Capture the cell that displays the provided text and extract its [X, Y] central coordinate. 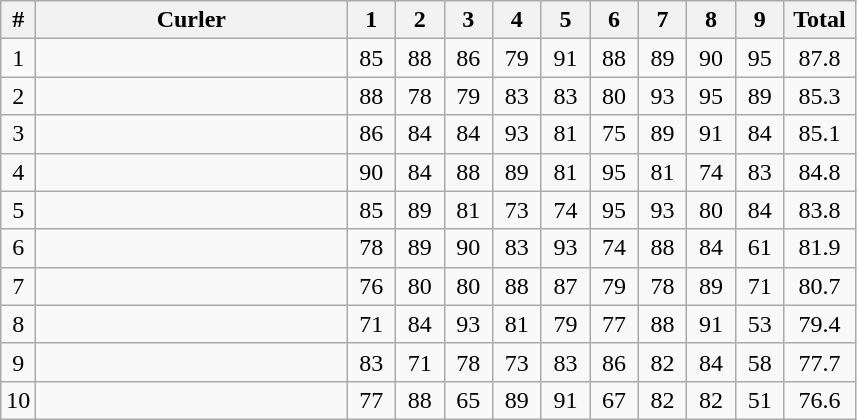
76 [372, 286]
53 [760, 324]
81.9 [820, 248]
75 [614, 134]
84.8 [820, 172]
10 [18, 400]
77.7 [820, 362]
76.6 [820, 400]
61 [760, 248]
85.3 [820, 96]
67 [614, 400]
Curler [192, 20]
# [18, 20]
87.8 [820, 58]
65 [468, 400]
80.7 [820, 286]
87 [566, 286]
85.1 [820, 134]
58 [760, 362]
51 [760, 400]
79.4 [820, 324]
83.8 [820, 210]
Total [820, 20]
